Output the (X, Y) coordinate of the center of the cell containing the given text.  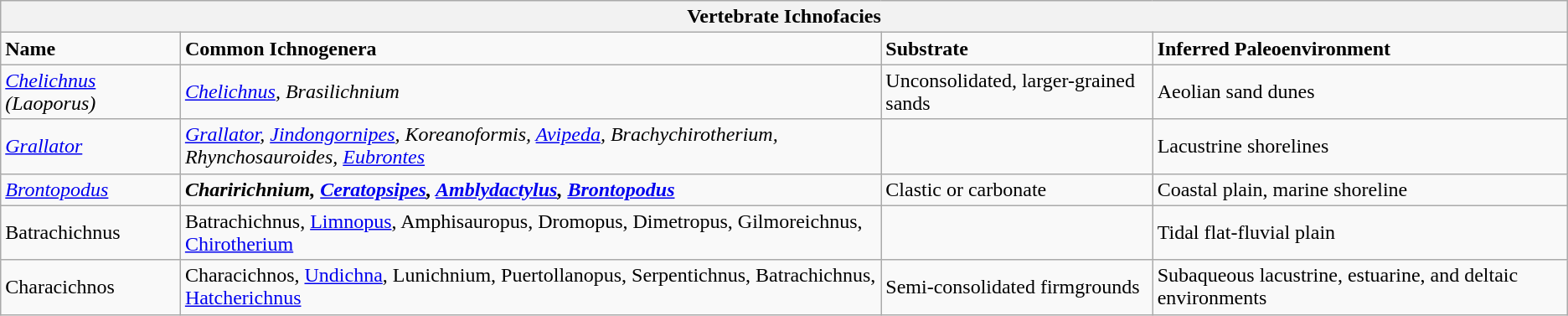
Tidal flat-fluvial plain (1360, 233)
Charirichnium, Ceratopsipes, Amblydactylus, Brontopodus (530, 189)
Subaqueous lacustrine, estuarine, and deltaic environments (1360, 287)
Chelichnus (Laoporus) (90, 92)
Batrachichnus (90, 233)
Lacustrine shorelines (1360, 146)
Batrachichnus, Limnopus, Amphisauropus, Dromopus, Dimetropus, Gilmoreichnus, Chirotherium (530, 233)
Vertebrate Ichnofacies (784, 17)
Brontopodus (90, 189)
Grallator, Jindongornipes, Koreanoformis, Avipeda, Brachychirotherium, Rhynchosauroides, Eubrontes (530, 146)
Characichnos (90, 287)
Grallator (90, 146)
Clastic or carbonate (1017, 189)
Substrate (1017, 49)
Inferred Paleoenvironment (1360, 49)
Coastal plain, marine shoreline (1360, 189)
Characichnos, Undichna, Lunichnium, Puertollanopus, Serpentichnus, Batrachichnus, Hatcherichnus (530, 287)
Common Ichnogenera (530, 49)
Unconsolidated, larger-grained sands (1017, 92)
Aeolian sand dunes (1360, 92)
Semi-consolidated firmgrounds (1017, 287)
Chelichnus, Brasilichnium (530, 92)
Name (90, 49)
